From the cell containing the given text, extract its center point as (x, y) coordinate. 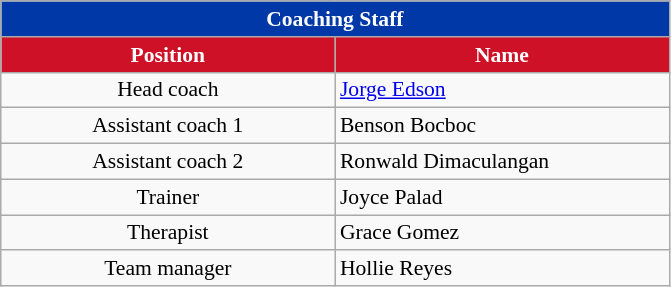
Grace Gomez (502, 233)
Position (168, 55)
Head coach (168, 90)
Team manager (168, 269)
Coaching Staff (335, 19)
Assistant coach 1 (168, 126)
Hollie Reyes (502, 269)
Trainer (168, 197)
Therapist (168, 233)
Assistant coach 2 (168, 162)
Ronwald Dimaculangan (502, 162)
Benson Bocboc (502, 126)
Jorge Edson (502, 90)
Name (502, 55)
Joyce Palad (502, 197)
